Determine the (x, y) coordinate at the center of the cell enclosing the given text.  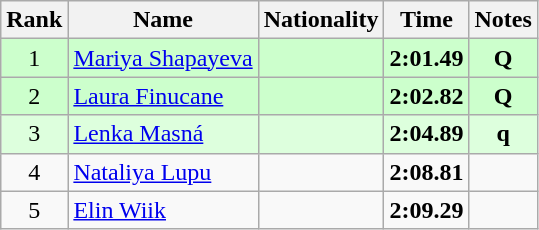
q (503, 134)
Notes (503, 20)
Nataliya Lupu (163, 172)
2:04.89 (426, 134)
2:09.29 (426, 210)
2:08.81 (426, 172)
Mariya Shapayeva (163, 58)
2:02.82 (426, 96)
3 (34, 134)
4 (34, 172)
Lenka Masná (163, 134)
Laura Finucane (163, 96)
Rank (34, 20)
2:01.49 (426, 58)
Elin Wiik (163, 210)
1 (34, 58)
Name (163, 20)
Nationality (321, 20)
Time (426, 20)
2 (34, 96)
5 (34, 210)
